Extract the [X, Y] coordinate from the center of the cell holding the provided text.  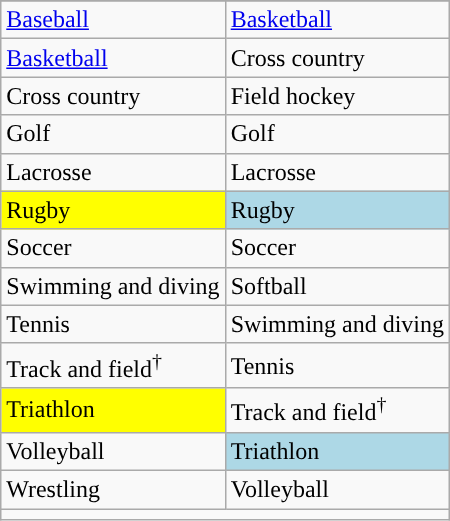
Field hockey [337, 96]
Baseball [113, 20]
Softball [337, 286]
Wrestling [113, 489]
